Provide the [X, Y] coordinate of the cell's center where the given text is located.  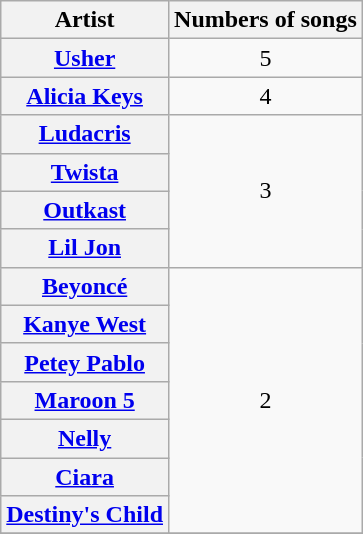
5 [266, 58]
Petey Pablo [85, 362]
Alicia Keys [85, 96]
Outkast [85, 210]
4 [266, 96]
Numbers of songs [266, 20]
Lil Jon [85, 248]
2 [266, 400]
Ludacris [85, 134]
Usher [85, 58]
Kanye West [85, 324]
Beyoncé [85, 286]
Maroon 5 [85, 400]
Twista [85, 172]
Artist [85, 20]
Nelly [85, 438]
Destiny's Child [85, 515]
3 [266, 191]
Ciara [85, 477]
